Extract the [x, y] coordinate from the center of the cell holding the provided text.  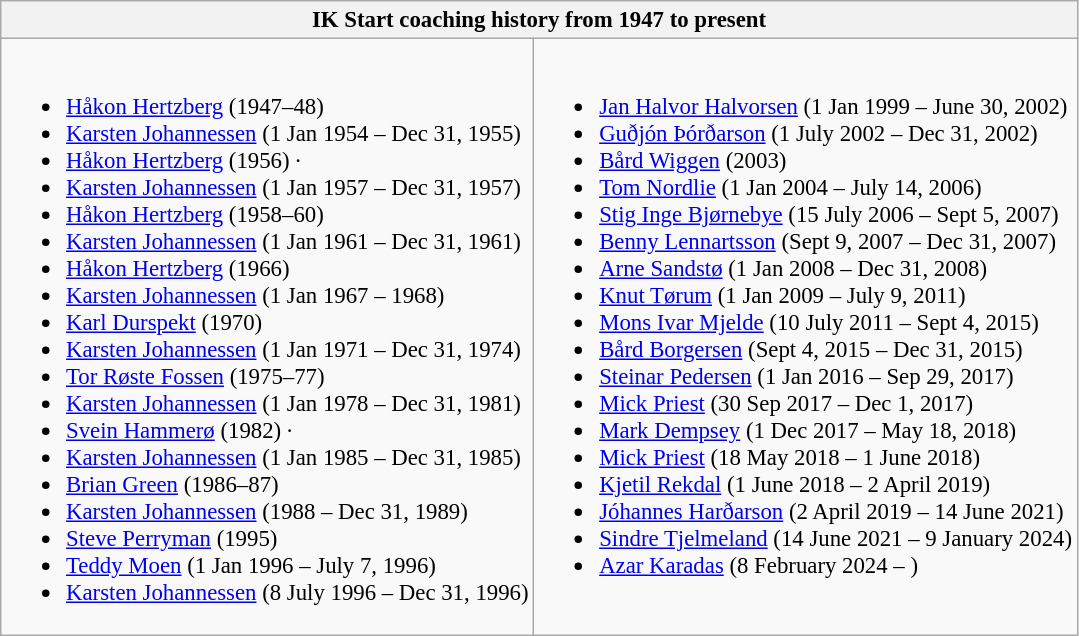
IK Start coaching history from 1947 to present [540, 20]
